Determine the [x, y] coordinate at the center of the cell enclosing the given text.  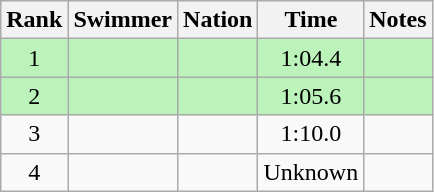
Notes [398, 20]
1:04.4 [311, 58]
Rank [34, 20]
Time [311, 20]
Unknown [311, 172]
Swimmer [123, 20]
1:05.6 [311, 96]
1 [34, 58]
3 [34, 134]
Nation [218, 20]
2 [34, 96]
1:10.0 [311, 134]
4 [34, 172]
